Output the [X, Y] coordinate of the center of the cell containing the given text.  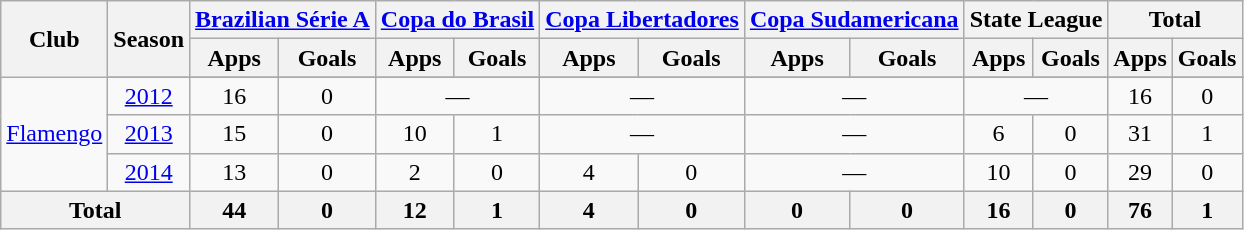
Brazilian Série A [283, 20]
Copa do Brasil [457, 20]
12 [414, 210]
31 [1140, 134]
Flamengo [54, 134]
6 [998, 134]
2012 [149, 96]
2013 [149, 134]
Copa Sudamericana [854, 20]
2 [414, 172]
Club [54, 39]
44 [234, 210]
29 [1140, 172]
Season [149, 39]
76 [1140, 210]
15 [234, 134]
2014 [149, 172]
State League [1036, 20]
13 [234, 172]
Copa Libertadores [642, 20]
